Determine the (x, y) coordinate at the center of the cell enclosing the given text.  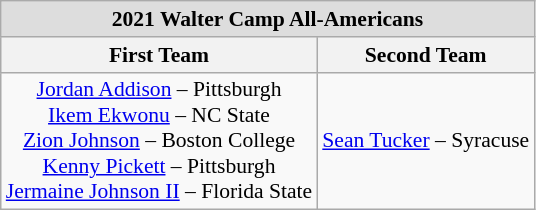
First Team (159, 55)
Jordan Addison – PittsburghIkem Ekwonu – NC StateZion Johnson – Boston CollegeKenny Pickett – PittsburghJermaine Johnson II – Florida State (159, 141)
Second Team (426, 55)
Sean Tucker – Syracuse (426, 141)
2021 Walter Camp All-Americans (268, 19)
